Determine the [X, Y] coordinate at the center of the cell enclosing the given text.  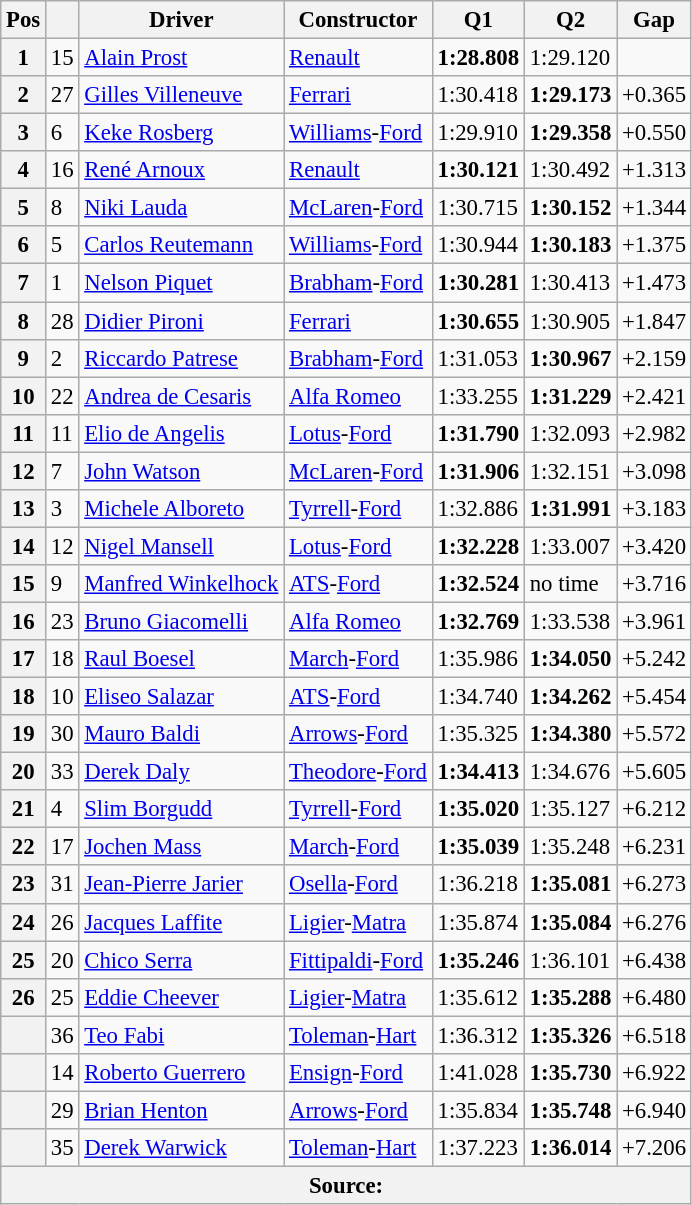
1:36.101 [570, 960]
Carlos Reutemann [182, 245]
1:33.538 [570, 621]
1:34.050 [570, 659]
1:33.007 [570, 546]
1:34.740 [478, 697]
1:35.326 [570, 1035]
+3.716 [654, 584]
1:29.358 [570, 133]
+5.454 [654, 697]
1:31.906 [478, 471]
Q2 [570, 20]
Slim Borgudd [182, 809]
+5.572 [654, 734]
1:30.905 [570, 321]
24 [24, 922]
Derek Daly [182, 772]
Chico Serra [182, 960]
+6.438 [654, 960]
13 [24, 509]
+1.344 [654, 208]
Source: [346, 1185]
1:35.246 [478, 960]
1:28.808 [478, 58]
Andrea de Cesaris [182, 396]
+5.242 [654, 659]
1:30.152 [570, 208]
+3.098 [654, 471]
1:30.944 [478, 245]
1:35.986 [478, 659]
1:35.612 [478, 997]
Gilles Villeneuve [182, 95]
33 [62, 772]
+0.550 [654, 133]
30 [62, 734]
1:30.281 [478, 283]
1:29.910 [478, 133]
+6.273 [654, 885]
19 [24, 734]
1:31.991 [570, 509]
1:32.886 [478, 509]
1:35.248 [570, 847]
35 [62, 1148]
1:29.173 [570, 95]
1:32.151 [570, 471]
1:35.748 [570, 1110]
Jacques Laffite [182, 922]
+1.473 [654, 283]
1:35.020 [478, 809]
1:35.127 [570, 809]
+1.313 [654, 170]
+6.518 [654, 1035]
Eddie Cheever [182, 997]
1:34.380 [570, 734]
Eliseo Salazar [182, 697]
Elio de Angelis [182, 433]
1:30.967 [570, 358]
Osella-Ford [358, 885]
31 [62, 885]
1:36.312 [478, 1035]
Fittipaldi-Ford [358, 960]
+2.982 [654, 433]
1:29.120 [570, 58]
Michele Alboreto [182, 509]
1:30.413 [570, 283]
Bruno Giacomelli [182, 621]
Ensign-Ford [358, 1073]
Jean-Pierre Jarier [182, 885]
Pos [24, 20]
1:41.028 [478, 1073]
1:34.676 [570, 772]
1:35.081 [570, 885]
Riccardo Patrese [182, 358]
Nelson Piquet [182, 283]
27 [62, 95]
Theodore-Ford [358, 772]
1:31.053 [478, 358]
Nigel Mansell [182, 546]
1:30.418 [478, 95]
+6.922 [654, 1073]
René Arnoux [182, 170]
1:33.255 [478, 396]
Keke Rosberg [182, 133]
Constructor [358, 20]
+2.159 [654, 358]
Roberto Guerrero [182, 1073]
John Watson [182, 471]
1:32.524 [478, 584]
Teo Fabi [182, 1035]
1:34.262 [570, 697]
+2.421 [654, 396]
1:32.228 [478, 546]
+0.365 [654, 95]
Mauro Baldi [182, 734]
1:36.218 [478, 885]
1:30.121 [478, 170]
1:35.874 [478, 922]
1:30.655 [478, 321]
Derek Warwick [182, 1148]
28 [62, 321]
Alain Prost [182, 58]
1:35.084 [570, 922]
+3.183 [654, 509]
1:35.039 [478, 847]
+6.480 [654, 997]
+7.206 [654, 1148]
Gap [654, 20]
1:35.834 [478, 1110]
1:32.093 [570, 433]
+1.375 [654, 245]
no time [570, 584]
1:32.769 [478, 621]
Driver [182, 20]
+5.605 [654, 772]
Jochen Mass [182, 847]
+3.420 [654, 546]
1:37.223 [478, 1148]
+6.231 [654, 847]
+3.961 [654, 621]
1:31.229 [570, 396]
36 [62, 1035]
1:35.730 [570, 1073]
1:34.413 [478, 772]
Q1 [478, 20]
+6.940 [654, 1110]
+1.847 [654, 321]
1:36.014 [570, 1148]
21 [24, 809]
29 [62, 1110]
Manfred Winkelhock [182, 584]
1:30.492 [570, 170]
Didier Pironi [182, 321]
Raul Boesel [182, 659]
+6.212 [654, 809]
1:30.183 [570, 245]
Brian Henton [182, 1110]
1:35.325 [478, 734]
Niki Lauda [182, 208]
1:35.288 [570, 997]
+6.276 [654, 922]
1:31.790 [478, 433]
1:30.715 [478, 208]
